Locate the cell with the specified text and output its [X, Y] center coordinate. 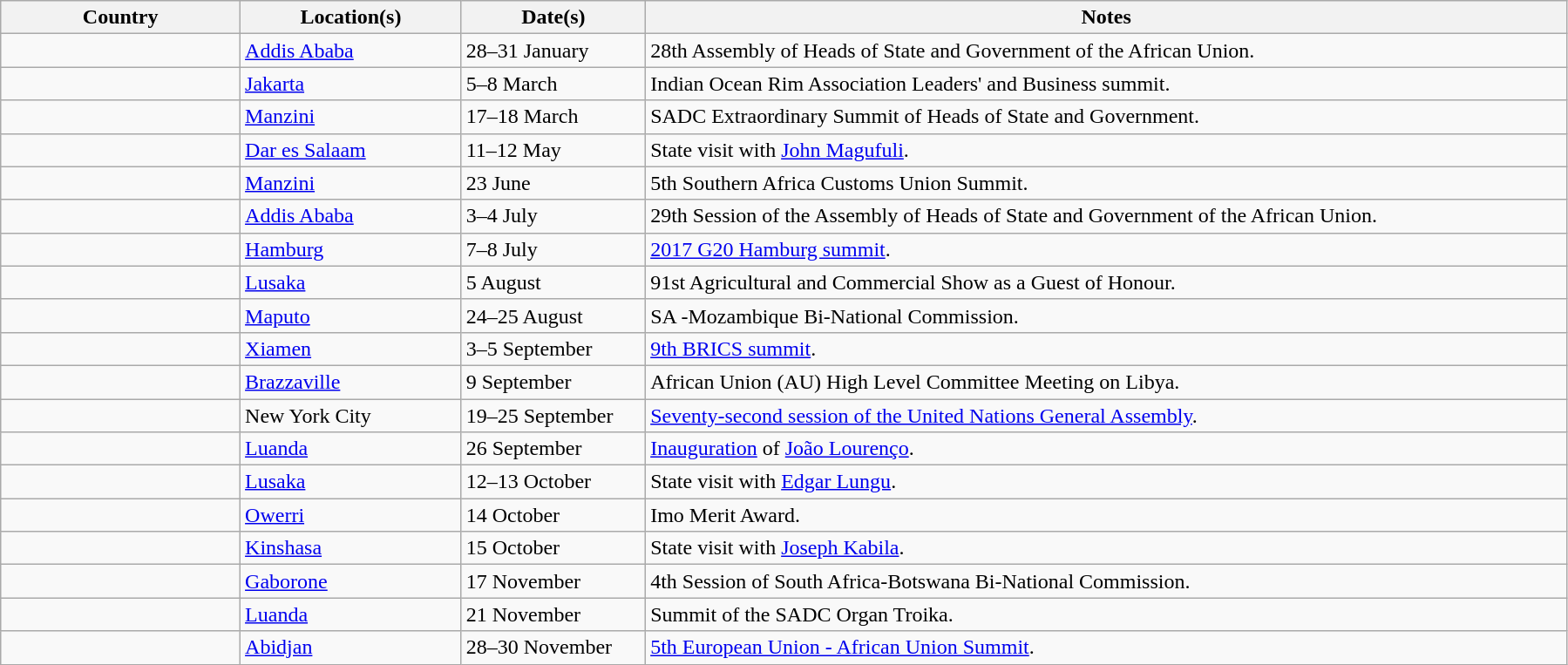
African Union (AU) High Level Committee Meeting on Libya. [1107, 382]
91st Agricultural and Commercial Show as a Guest of Honour. [1107, 282]
Dar es Salaam [351, 150]
Indian Ocean Rim Association Leaders' and Business summit. [1107, 84]
28–30 November [553, 648]
Summit of the SADC Organ Troika. [1107, 614]
Location(s) [351, 17]
State visit with John Magufuli. [1107, 150]
5–8 March [553, 84]
Jakarta [351, 84]
Brazzaville [351, 382]
Notes [1107, 17]
7–8 July [553, 249]
State visit with Edgar Lungu. [1107, 482]
Hamburg [351, 249]
9th BRICS summit. [1107, 349]
29th Session of the Assembly of Heads of State and Government of the African Union. [1107, 216]
28th Assembly of Heads of State and Government of the African Union. [1107, 51]
11–12 May [553, 150]
15 October [553, 548]
17–18 March [553, 117]
Kinshasa [351, 548]
21 November [553, 614]
Gaborone [351, 581]
14 October [553, 515]
9 September [553, 382]
Country [120, 17]
17 November [553, 581]
12–13 October [553, 482]
Owerri [351, 515]
2017 G20 Hamburg summit. [1107, 249]
26 September [553, 449]
3–5 September [553, 349]
19–25 September [553, 416]
3–4 July [553, 216]
23 June [553, 183]
SA -Mozambique Bi-National Commission. [1107, 316]
New York City [351, 416]
24–25 August [553, 316]
Inauguration of João Lourenço. [1107, 449]
5 August [553, 282]
Abidjan [351, 648]
Xiamen [351, 349]
4th Session of South Africa-Botswana Bi-National Commission. [1107, 581]
SADC Extraordinary Summit of Heads of State and Government. [1107, 117]
State visit with Joseph Kabila. [1107, 548]
Maputo [351, 316]
Seventy-second session of the United Nations General Assembly. [1107, 416]
Date(s) [553, 17]
5th European Union - African Union Summit. [1107, 648]
Imo Merit Award. [1107, 515]
5th Southern Africa Customs Union Summit. [1107, 183]
28–31 January [553, 51]
